Pinpoint the cell where the given text exists, returning its (X, Y) midpoint coordinate. 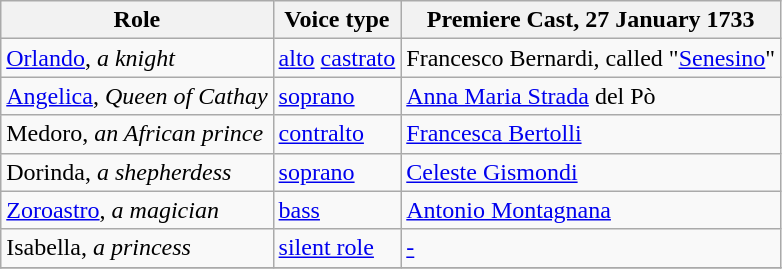
contralto (337, 134)
alto castrato (337, 58)
bass (337, 210)
Medoro, an African prince (137, 134)
Francesca Bertolli (591, 134)
Orlando, a knight (137, 58)
Premiere Cast, 27 January 1733 (591, 20)
Isabella, a princess (137, 248)
Role (137, 20)
silent role (337, 248)
Celeste Gismondi (591, 172)
Voice type (337, 20)
Anna Maria Strada del Pò (591, 96)
Zoroastro, a magician (137, 210)
- (591, 248)
Angelica, Queen of Cathay (137, 96)
Francesco Bernardi, called "Senesino" (591, 58)
Dorinda, a shepherdess (137, 172)
Antonio Montagnana (591, 210)
